Scan for the cell matching the given text and deliver its [x, y] coordinate at center. 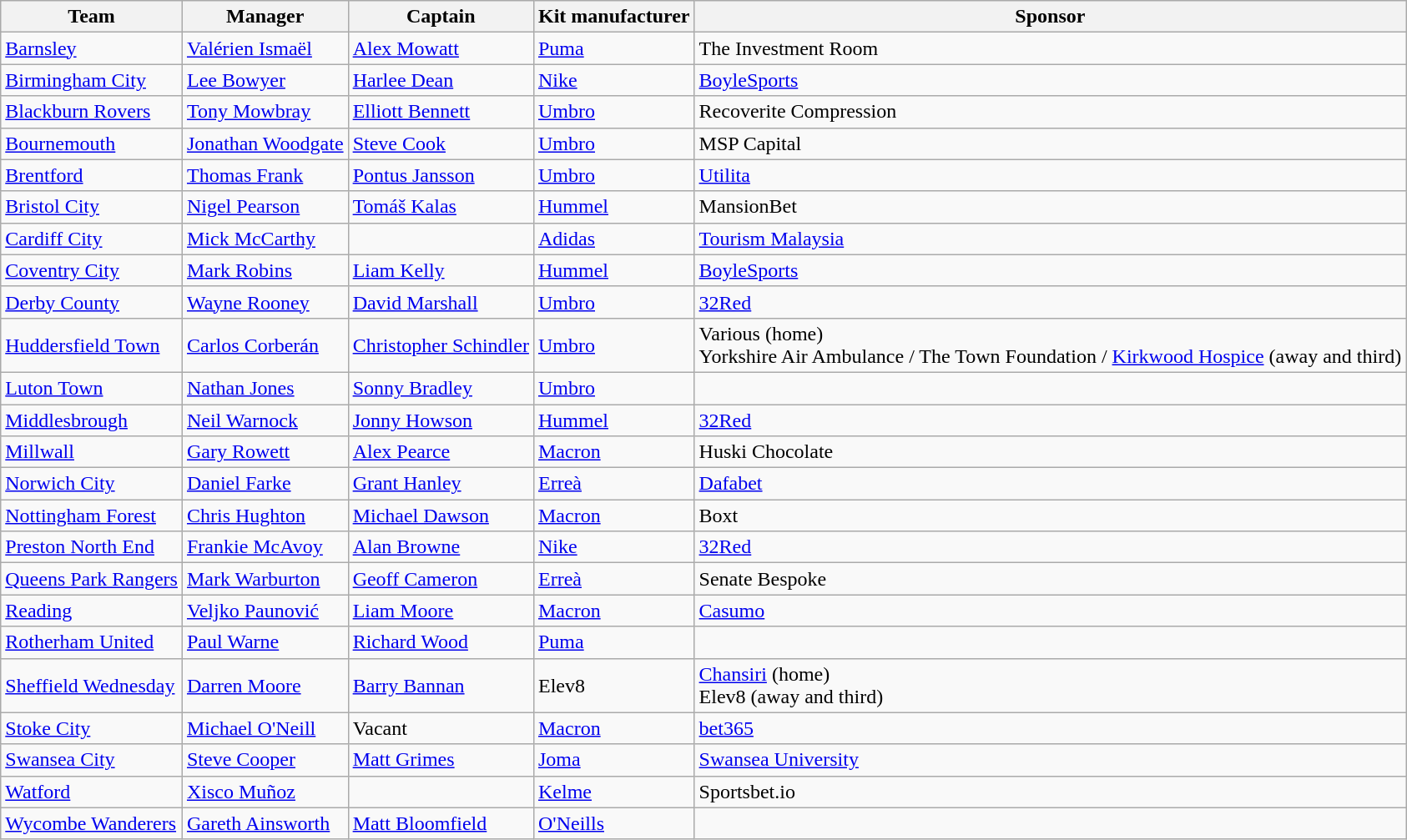
Nigel Pearson [265, 207]
Luton Town [92, 388]
Darren Moore [265, 686]
Boxt [1050, 516]
Tourism Malaysia [1050, 239]
Stoke City [92, 728]
Manager [265, 17]
Barnsley [92, 48]
Preston North End [92, 547]
Nathan Jones [265, 388]
The Investment Room [1050, 48]
Sportsbet.io [1050, 792]
Sonny Bradley [441, 388]
Matt Bloomfield [441, 823]
Alex Mowatt [441, 48]
Xisco Muñoz [265, 792]
Joma [614, 760]
Christopher Schindler [441, 345]
Recoverite Compression [1050, 112]
Dafabet [1050, 484]
Sponsor [1050, 17]
Cardiff City [92, 239]
Sheffield Wednesday [92, 686]
Swansea University [1050, 760]
Thomas Frank [265, 175]
Tomáš Kalas [441, 207]
Senate Bespoke [1050, 579]
Gary Rowett [265, 452]
Michael Dawson [441, 516]
Richard Wood [441, 642]
Mick McCarthy [265, 239]
Chansiri (home) Elev8 (away and third) [1050, 686]
Derby County [92, 302]
Pontus Jansson [441, 175]
Rotherham United [92, 642]
Reading [92, 611]
Casumo [1050, 611]
Bournemouth [92, 143]
Mark Robins [265, 270]
Utilita [1050, 175]
Geoff Cameron [441, 579]
Gareth Ainsworth [265, 823]
Team [92, 17]
Alan Browne [441, 547]
Paul Warne [265, 642]
Lee Bowyer [265, 80]
Watford [92, 792]
Bristol City [92, 207]
Wycombe Wanderers [92, 823]
Norwich City [92, 484]
Adidas [614, 239]
Millwall [92, 452]
Liam Moore [441, 611]
Huski Chocolate [1050, 452]
Neil Warnock [265, 420]
Kit manufacturer [614, 17]
Tony Mowbray [265, 112]
Captain [441, 17]
Daniel Farke [265, 484]
Swansea City [92, 760]
Birmingham City [92, 80]
Elliott Bennett [441, 112]
Brentford [92, 175]
MansionBet [1050, 207]
Grant Hanley [441, 484]
Vacant [441, 728]
Mark Warburton [265, 579]
Alex Pearce [441, 452]
Carlos Corberán [265, 345]
Steve Cook [441, 143]
Huddersfield Town [92, 345]
Elev8 [614, 686]
Jonny Howson [441, 420]
Coventry City [92, 270]
Jonathan Woodgate [265, 143]
O'Neills [614, 823]
Harlee Dean [441, 80]
Chris Hughton [265, 516]
Blackburn Rovers [92, 112]
David Marshall [441, 302]
Middlesbrough [92, 420]
Liam Kelly [441, 270]
Kelme [614, 792]
Valérien Ismaël [265, 48]
Veljko Paunović [265, 611]
Wayne Rooney [265, 302]
MSP Capital [1050, 143]
Nottingham Forest [92, 516]
bet365 [1050, 728]
Queens Park Rangers [92, 579]
Michael O'Neill [265, 728]
Various (home) Yorkshire Air Ambulance / The Town Foundation / Kirkwood Hospice (away and third) [1050, 345]
Steve Cooper [265, 760]
Matt Grimes [441, 760]
Frankie McAvoy [265, 547]
Barry Bannan [441, 686]
